Locate the cell with the specified text and output its [X, Y] center coordinate. 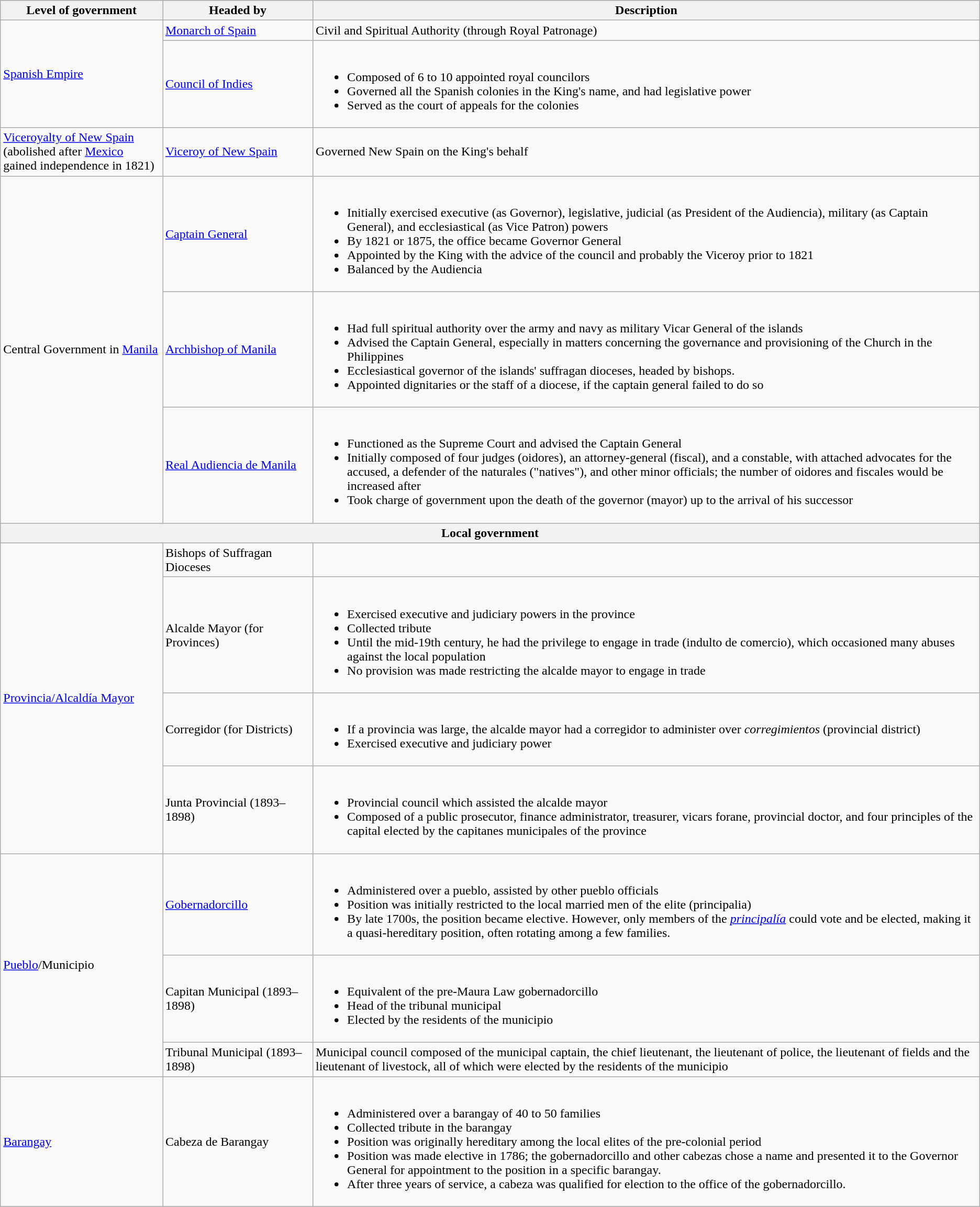
Barangay [82, 1142]
Civil and Spiritual Authority (through Royal Patronage) [647, 30]
Junta Provincial (1893–1898) [238, 809]
Alcalde Mayor (for Provinces) [238, 634]
Monarch of Spain [238, 30]
Provincia/Alcaldía Mayor [82, 698]
Council of Indies [238, 84]
Equivalent of the pre-Maura Law gobernadorcilloHead of the tribunal municipalElected by the residents of the municipio [647, 999]
Gobernadorcillo [238, 904]
Tribunal Municipal (1893–1898) [238, 1059]
Bishops of Suffragan Dioceses [238, 560]
Captain General [238, 233]
Governed New Spain on the King's behalf [647, 152]
Viceroy of New Spain [238, 152]
Description [647, 10]
Viceroyalty of New Spain (abolished after Mexico gained independence in 1821) [82, 152]
Local government [490, 533]
Spanish Empire [82, 74]
Headed by [238, 10]
Real Audiencia de Manila [238, 465]
Central Government in Manila [82, 350]
Corregidor (for Districts) [238, 729]
Capitan Municipal (1893–1898) [238, 999]
Cabeza de Barangay [238, 1142]
Level of government [82, 10]
Pueblo/Municipio [82, 965]
Archbishop of Manila [238, 350]
